Find where the given text appears and provide that cell's center as [x, y] coordinate. 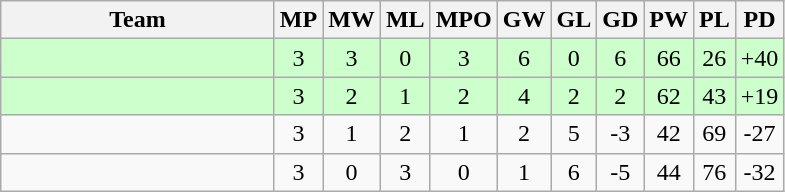
+19 [760, 96]
43 [714, 96]
GD [620, 20]
-3 [620, 134]
42 [669, 134]
-32 [760, 172]
PW [669, 20]
MP [298, 20]
PL [714, 20]
ML [405, 20]
44 [669, 172]
PD [760, 20]
GL [574, 20]
76 [714, 172]
Team [138, 20]
+40 [760, 58]
MPO [464, 20]
-27 [760, 134]
5 [574, 134]
GW [524, 20]
66 [669, 58]
4 [524, 96]
69 [714, 134]
-5 [620, 172]
62 [669, 96]
26 [714, 58]
MW [352, 20]
